Extract the (x, y) coordinate from the center of the cell holding the provided text.  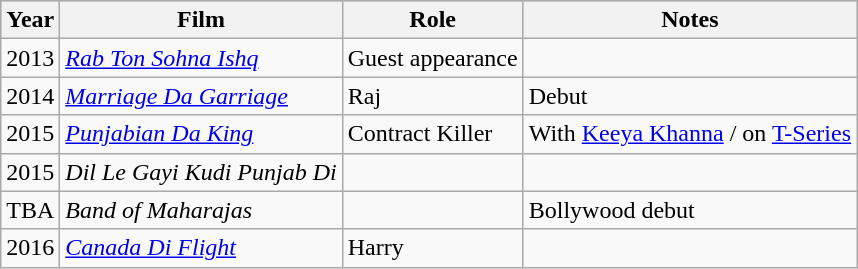
Raj (432, 96)
Dil Le Gayi Kudi Punjab Di (201, 172)
Guest appearance (432, 58)
2013 (30, 58)
Film (201, 20)
Marriage Da Garriage (201, 96)
Canada Di Flight (201, 248)
Debut (690, 96)
With Keeya Khanna / on T-Series (690, 134)
2016 (30, 248)
Notes (690, 20)
Bollywood debut (690, 210)
Punjabian Da King (201, 134)
Rab Ton Sohna Ishq (201, 58)
Harry (432, 248)
Band of Maharajas (201, 210)
Year (30, 20)
Contract Killer (432, 134)
Role (432, 20)
TBA (30, 210)
2014 (30, 96)
